Find where the given text appears and provide that cell's center as [x, y] coordinate. 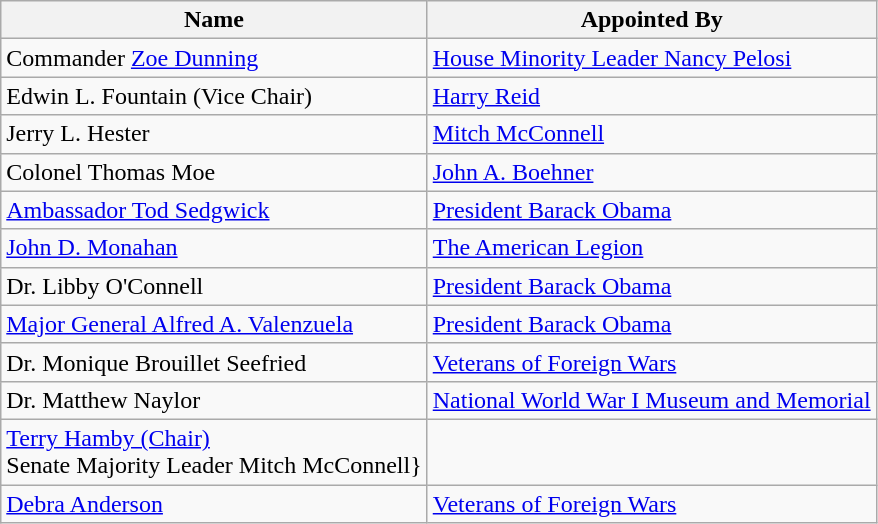
Commander Zoe Dunning [214, 58]
National World War I Museum and Memorial [652, 400]
Harry Reid [652, 96]
Edwin L. Fountain (Vice Chair) [214, 96]
Dr. Libby O'Connell [214, 286]
Jerry L. Hester [214, 134]
Name [214, 20]
John D. Monahan [214, 248]
House Minority Leader Nancy Pelosi [652, 58]
John A. Boehner [652, 172]
Ambassador Tod Sedgwick [214, 210]
Appointed By [652, 20]
Major General Alfred A. Valenzuela [214, 324]
Mitch McConnell [652, 134]
Dr. Matthew Naylor [214, 400]
Terry Hamby (Chair)Senate Majority Leader Mitch McConnell} [214, 452]
The American Legion [652, 248]
Debra Anderson [214, 503]
Dr. Monique Brouillet Seefried [214, 362]
Colonel Thomas Moe [214, 172]
